Search for the cell housing the specified text and yield its [x, y] center coordinate. 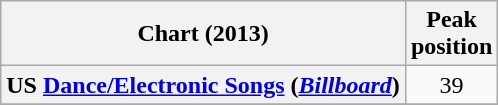
Chart (2013) [204, 34]
Peakposition [451, 34]
US Dance/Electronic Songs (Billboard) [204, 85]
39 [451, 85]
